Scan for the cell matching the given text and deliver its [X, Y] coordinate at center. 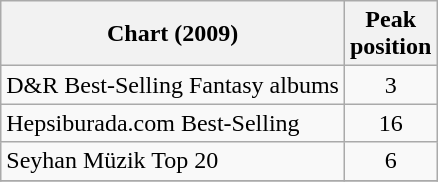
6 [390, 161]
3 [390, 85]
Peakposition [390, 34]
Seyhan Müzik Top 20 [173, 161]
16 [390, 123]
D&R Best-Selling Fantasy albums [173, 85]
Chart (2009) [173, 34]
Hepsiburada.com Best-Selling [173, 123]
